For the text-containing cell, return its midpoint in (X, Y) coordinate format. 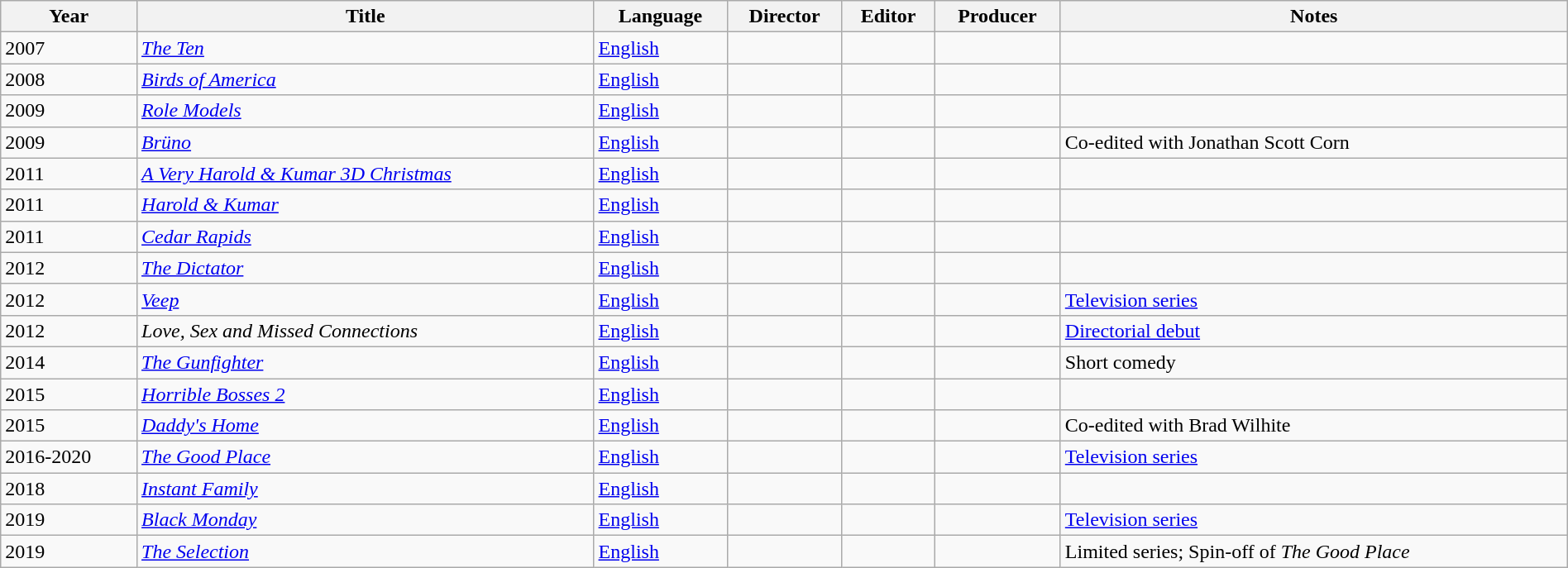
Harold & Kumar (366, 205)
The Ten (366, 48)
2008 (69, 79)
The Dictator (366, 268)
Year (69, 17)
Daddy's Home (366, 426)
Editor (888, 17)
Directorial debut (1313, 331)
Language (660, 17)
Producer (997, 17)
Notes (1313, 17)
Horrible Bosses 2 (366, 394)
A Very Harold & Kumar 3D Christmas (366, 174)
Birds of America (366, 79)
The Good Place (366, 457)
2016-2020 (69, 457)
2018 (69, 489)
Brüno (366, 142)
The Gunfighter (366, 362)
Veep (366, 299)
The Selection (366, 551)
Role Models (366, 111)
2007 (69, 48)
Limited series; Spin-off of The Good Place (1313, 551)
Director (784, 17)
Instant Family (366, 489)
Co-edited with Brad Wilhite (1313, 426)
Short comedy (1313, 362)
2014 (69, 362)
Co-edited with Jonathan Scott Corn (1313, 142)
Cedar Rapids (366, 236)
Love, Sex and Missed Connections (366, 331)
Black Monday (366, 520)
Title (366, 17)
